Determine the [X, Y] coordinate at the center of the cell enclosing the given text.  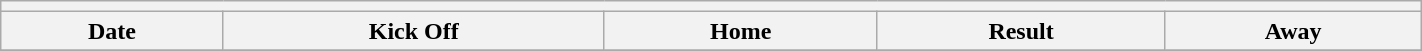
Kick Off [414, 31]
Result [1021, 31]
Away [1293, 31]
Home [740, 31]
Date [112, 31]
